Return the [x, y] coordinate for the center point of the cell that contains the specified text.  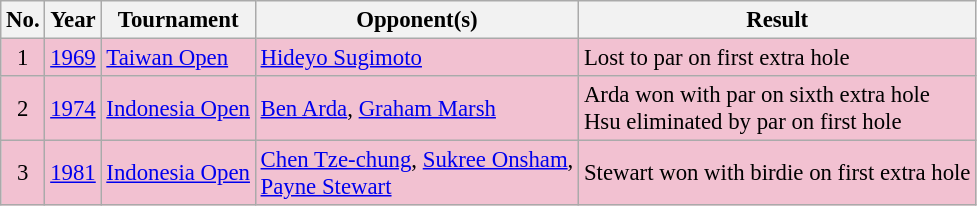
2 [23, 108]
Taiwan Open [178, 58]
Chen Tze-chung, Sukree Onsham, Payne Stewart [416, 174]
3 [23, 174]
Year [73, 20]
Result [778, 20]
Tournament [178, 20]
1969 [73, 58]
1974 [73, 108]
Stewart won with birdie on first extra hole [778, 174]
1 [23, 58]
Lost to par on first extra hole [778, 58]
Hideyo Sugimoto [416, 58]
1981 [73, 174]
Opponent(s) [416, 20]
Arda won with par on sixth extra holeHsu eliminated by par on first hole [778, 108]
Ben Arda, Graham Marsh [416, 108]
No. [23, 20]
